Extract the [x, y] coordinate from the center of the cell holding the provided text.  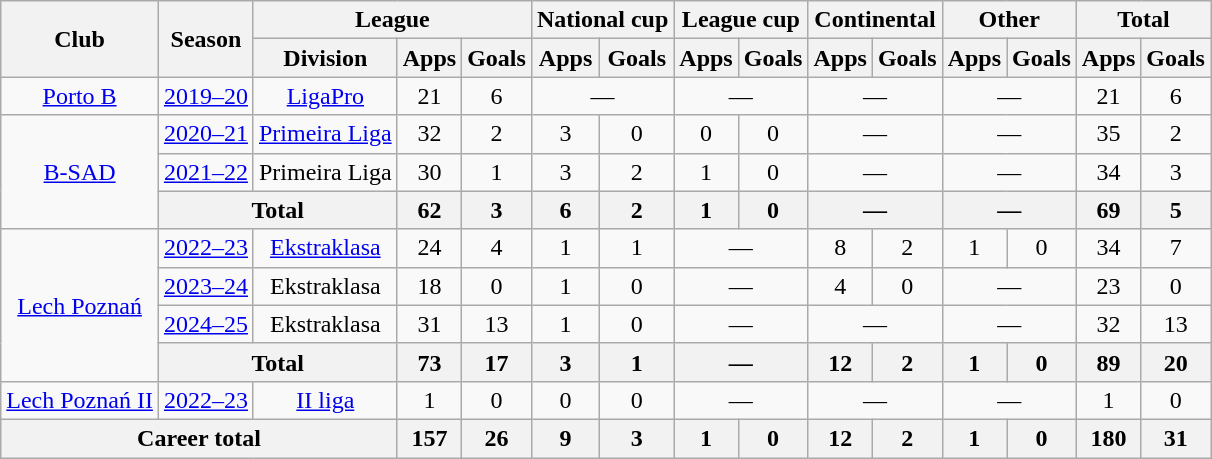
2023–24 [206, 286]
23 [1108, 286]
5 [1176, 210]
Other [1009, 20]
Continental [875, 20]
8 [840, 248]
9 [565, 438]
89 [1108, 362]
2020–21 [206, 134]
35 [1108, 134]
Career total [199, 438]
National cup [602, 20]
Division [325, 58]
LigaPro [325, 96]
Lech Poznań [80, 305]
2019–20 [206, 96]
30 [429, 172]
69 [1108, 210]
7 [1176, 248]
Season [206, 39]
24 [429, 248]
26 [497, 438]
Lech Poznań II [80, 400]
73 [429, 362]
Club [80, 39]
League [392, 20]
17 [497, 362]
2024–25 [206, 324]
B-SAD [80, 172]
II liga [325, 400]
18 [429, 286]
157 [429, 438]
2021–22 [206, 172]
League cup [741, 20]
Porto B [80, 96]
62 [429, 210]
20 [1176, 362]
180 [1108, 438]
